Find where the given text appears and provide that cell's center as (x, y) coordinate. 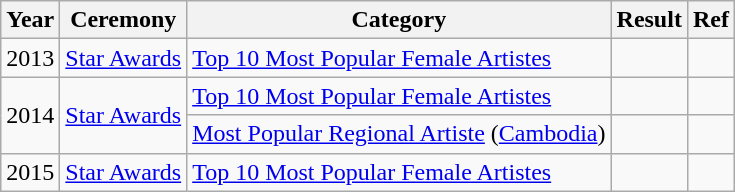
2013 (30, 58)
Most Popular Regional Artiste (Cambodia) (399, 134)
Ceremony (124, 20)
Result (649, 20)
Category (399, 20)
2015 (30, 172)
Year (30, 20)
Ref (710, 20)
2014 (30, 115)
